Search for the cell housing the specified text and yield its [X, Y] center coordinate. 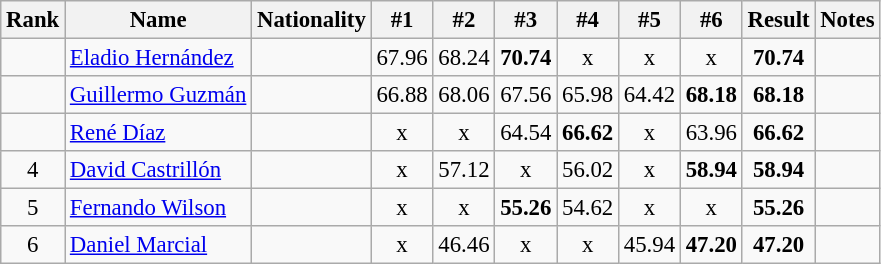
Fernando Wilson [158, 208]
45.94 [650, 245]
64.42 [650, 95]
6 [33, 245]
67.96 [402, 58]
54.62 [588, 208]
66.88 [402, 95]
Nationality [312, 20]
René Díaz [158, 133]
Guillermo Guzmán [158, 95]
Notes [848, 20]
68.06 [464, 95]
57.12 [464, 170]
#6 [711, 20]
#4 [588, 20]
Eladio Hernández [158, 58]
Rank [33, 20]
#3 [526, 20]
#5 [650, 20]
68.24 [464, 58]
67.56 [526, 95]
63.96 [711, 133]
64.54 [526, 133]
Name [158, 20]
46.46 [464, 245]
David Castrillón [158, 170]
#2 [464, 20]
56.02 [588, 170]
Result [778, 20]
Daniel Marcial [158, 245]
4 [33, 170]
#1 [402, 20]
5 [33, 208]
65.98 [588, 95]
